Search for the cell housing the specified text and yield its (X, Y) center coordinate. 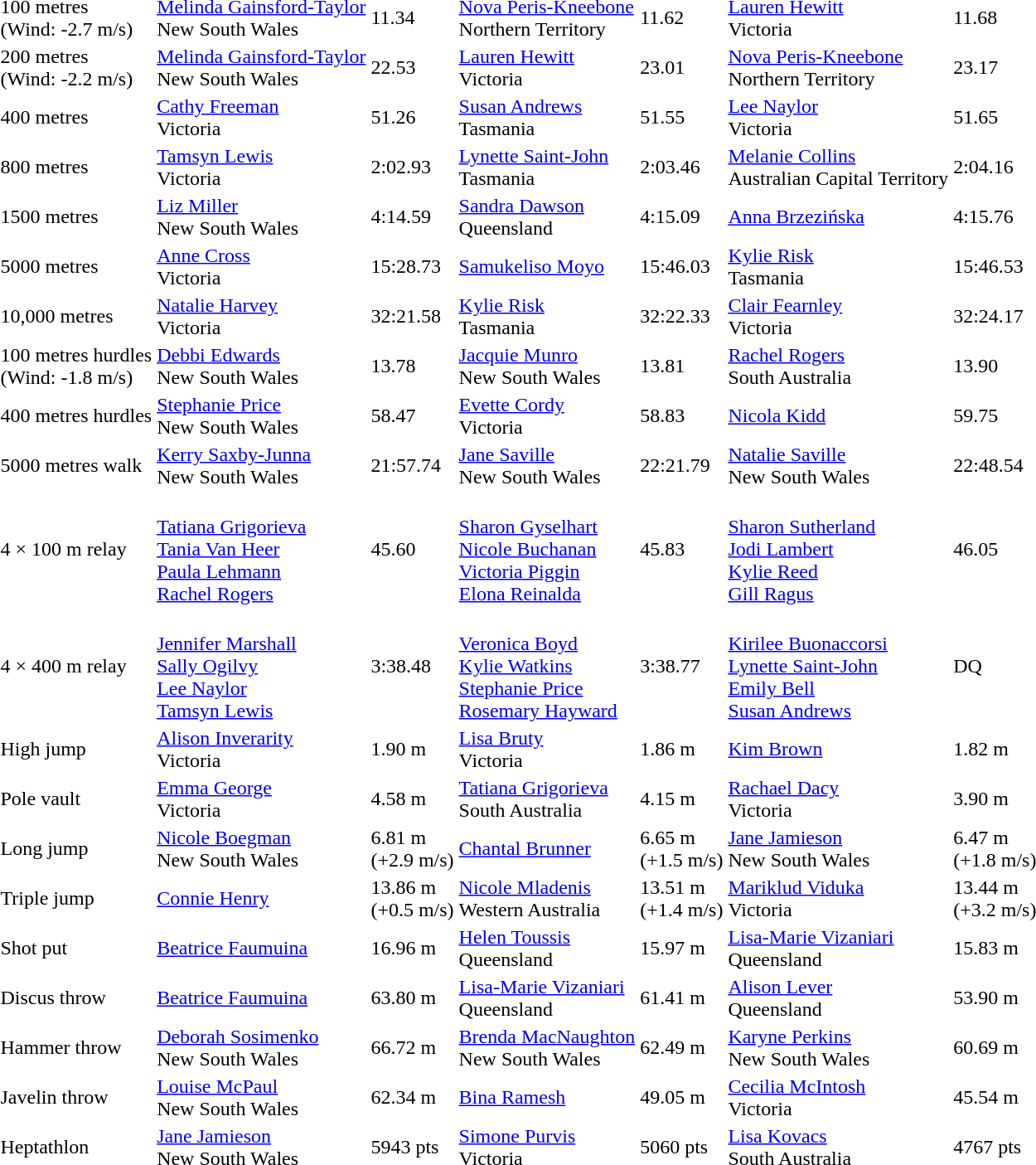
13.78 (413, 366)
Sandra DawsonQueensland (547, 217)
4.15 m (681, 799)
Nicole BoegmanNew South Wales (262, 849)
2:02.93 (413, 167)
4:14.59 (413, 217)
Sharon SutherlandJodi LambertKylie ReedGill Ragus (839, 549)
Kerry Saxby-JunnaNew South Wales (262, 466)
3:38.77 (681, 666)
Natalie SavilleNew South Wales (839, 466)
Helen ToussisQueensland (547, 949)
Clair FearnleyVictoria (839, 317)
21:57.74 (413, 466)
15.97 m (681, 949)
2:03.46 (681, 167)
3:38.48 (413, 666)
6.81 m (+2.9 m/s) (413, 849)
Lee NaylorVictoria (839, 118)
Jane SavilleNew South Wales (547, 466)
Lisa BrutyVictoria (547, 750)
Tatiana GrigorievaSouth Australia (547, 799)
45.83 (681, 549)
Jacquie MunroNew South Wales (547, 366)
Liz MillerNew South Wales (262, 217)
Tatiana GrigorievaTania Van HeerPaula LehmannRachel Rogers (262, 549)
13.51 m (+1.4 m/s) (681, 899)
51.55 (681, 118)
Melinda Gainsford-TaylorNew South Wales (262, 68)
58.83 (681, 416)
Tamsyn LewisVictoria (262, 167)
Kirilee BuonaccorsiLynette Saint-JohnEmily BellSusan Andrews (839, 666)
Brenda MacNaughtonNew South Wales (547, 1048)
Sharon GyselhartNicole BuchananVictoria PigginElona Reinalda (547, 549)
Jennifer MarshallSally OgilvyLee NaylorTamsyn Lewis (262, 666)
Nicole MladenisWestern Australia (547, 899)
Evette CordyVictoria (547, 416)
Alison LeverQueensland (839, 998)
Kim Brown (839, 750)
Samukeliso Moyo (547, 267)
Anna Brzezińska (839, 217)
Jane JamiesonNew South Wales (839, 849)
Alison InverarityVictoria (262, 750)
58.47 (413, 416)
63.80 m (413, 998)
62.34 m (413, 1098)
Chantal Brunner (547, 849)
4.58 m (413, 799)
Karyne PerkinsNew South Wales (839, 1048)
15:46.03 (681, 267)
16.96 m (413, 949)
13.86 m (+0.5 m/s) (413, 899)
4:15.09 (681, 217)
32:22.33 (681, 317)
32:21.58 (413, 317)
23.01 (681, 68)
Nova Peris-KneeboneNorthern Territory (839, 68)
Cecilia McIntoshVictoria (839, 1098)
Rachael DacyVictoria (839, 799)
1.90 m (413, 750)
Emma GeorgeVictoria (262, 799)
22:21.79 (681, 466)
Deborah SosimenkoNew South Wales (262, 1048)
Cathy FreemanVictoria (262, 118)
49.05 m (681, 1098)
Mariklud VidukaVictoria (839, 899)
13.81 (681, 366)
Nicola Kidd (839, 416)
Lynette Saint-JohnTasmania (547, 167)
62.49 m (681, 1048)
66.72 m (413, 1048)
6.65 m (+1.5 m/s) (681, 849)
Debbi EdwardsNew South Wales (262, 366)
Louise McPaulNew South Wales (262, 1098)
Bina Ramesh (547, 1098)
51.26 (413, 118)
Melanie CollinsAustralian Capital Territory (839, 167)
Natalie HarveyVictoria (262, 317)
Stephanie PriceNew South Wales (262, 416)
Veronica BoydKylie WatkinsStephanie PriceRosemary Hayward (547, 666)
61.41 m (681, 998)
Anne CrossVictoria (262, 267)
Connie Henry (262, 899)
45.60 (413, 549)
Rachel RogersSouth Australia (839, 366)
Lauren HewittVictoria (547, 68)
1.86 m (681, 750)
22.53 (413, 68)
Susan AndrewsTasmania (547, 118)
15:28.73 (413, 267)
